Detect which cell encompasses the target text, then output its (X, Y) center coordinate. 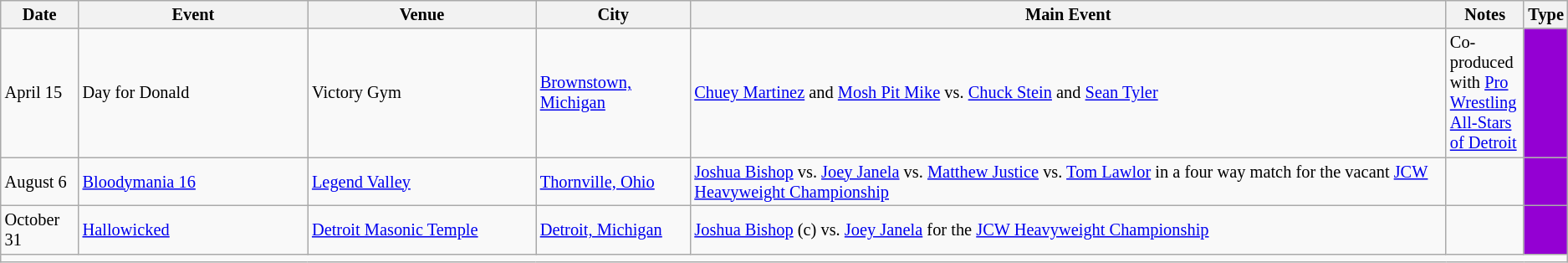
Victory Gym (421, 93)
Joshua Bishop vs. Joey Janela vs. Matthew Justice vs. Tom Lawlor in a four way match for the vacant JCW Heavyweight Championship (1068, 182)
Legend Valley (421, 182)
Brownstown, Michigan (614, 93)
Date (40, 14)
Main Event (1068, 14)
Hallowicked (193, 229)
Event (193, 14)
Bloodymania 16 (193, 182)
Chuey Martinez and Mosh Pit Mike vs. Chuck Stein and Sean Tyler (1068, 93)
Joshua Bishop (c) vs. Joey Janela for the JCW Heavyweight Championship (1068, 229)
Co-produced with Pro Wrestling All-Stars of Detroit (1485, 93)
Notes (1485, 14)
City (614, 14)
Type (1545, 14)
Venue (421, 14)
Detroit, Michigan (614, 229)
October 31 (40, 229)
August 6 (40, 182)
Day for Donald (193, 93)
Detroit Masonic Temple (421, 229)
Thornville, Ohio (614, 182)
April 15 (40, 93)
